Return [x, y] of the center of cell containing provided text 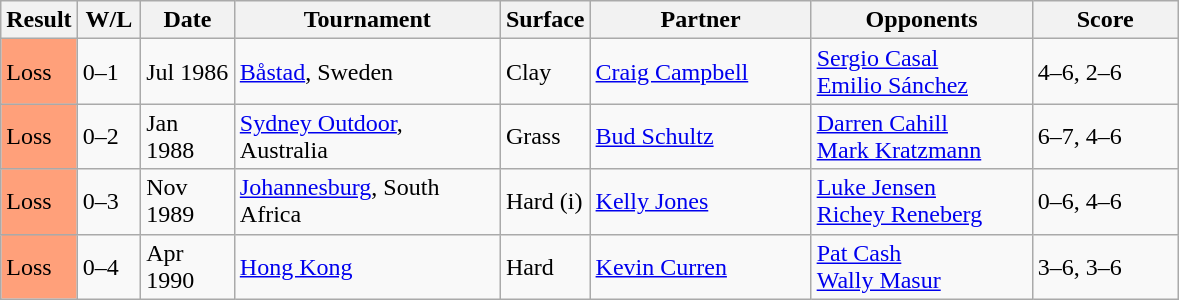
Kelly Jones [700, 202]
Båstad, Sweden [367, 72]
Opponents [922, 20]
Sydney Outdoor, Australia [367, 136]
Jan 1988 [188, 136]
Jul 1986 [188, 72]
Surface [545, 20]
Craig Campbell [700, 72]
6–7, 4–6 [1105, 136]
0–6, 4–6 [1105, 202]
Grass [545, 136]
Hong Kong [367, 266]
W/L [109, 20]
Apr 1990 [188, 266]
Luke Jensen Richey Reneberg [922, 202]
4–6, 2–6 [1105, 72]
0–3 [109, 202]
Result [39, 20]
Bud Schultz [700, 136]
0–2 [109, 136]
3–6, 3–6 [1105, 266]
Kevin Curren [700, 266]
0–1 [109, 72]
Johannesburg, South Africa [367, 202]
Clay [545, 72]
Pat Cash Wally Masur [922, 266]
Hard [545, 266]
Sergio Casal Emilio Sánchez [922, 72]
Hard (i) [545, 202]
Partner [700, 20]
Score [1105, 20]
Tournament [367, 20]
0–4 [109, 266]
Darren Cahill Mark Kratzmann [922, 136]
Nov 1989 [188, 202]
Date [188, 20]
